Provide the (x, y) coordinate of the cell's center where the given text is located.  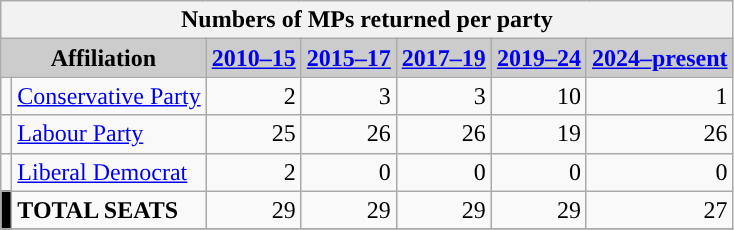
2019–24 (538, 58)
TOTAL SEATS (109, 210)
Labour Party (109, 134)
10 (538, 96)
Conservative Party (109, 96)
1 (660, 96)
2010–15 (254, 58)
Affiliation (104, 58)
27 (660, 210)
2017–19 (444, 58)
Numbers of MPs returned per party (367, 20)
2024–present (660, 58)
2015–17 (348, 58)
Liberal Democrat (109, 172)
25 (254, 134)
19 (538, 134)
